Return (x, y) of the center of cell containing provided text 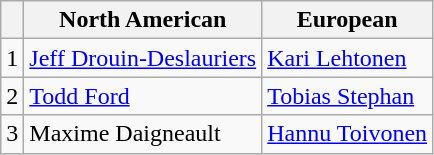
Maxime Daigneault (143, 134)
Hannu Toivonen (348, 134)
Jeff Drouin-Deslauriers (143, 58)
European (348, 20)
North American (143, 20)
3 (12, 134)
1 (12, 58)
2 (12, 96)
Tobias Stephan (348, 96)
Todd Ford (143, 96)
Kari Lehtonen (348, 58)
